Identify which cell holds the provided text, then report its (x, y) central coordinate. 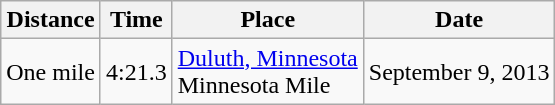
Distance (51, 20)
Date (459, 20)
Place (268, 20)
September 9, 2013 (459, 72)
One mile (51, 72)
Time (136, 20)
4:21.3 (136, 72)
Duluth, MinnesotaMinnesota Mile (268, 72)
